Find where the given text appears and provide that cell's center as (X, Y) coordinate. 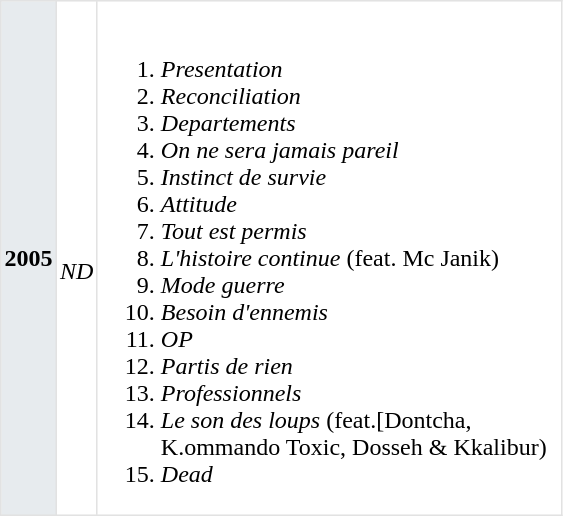
2005 (29, 258)
ND (76, 258)
